Determine the [X, Y] coordinate at the center of the cell enclosing the given text.  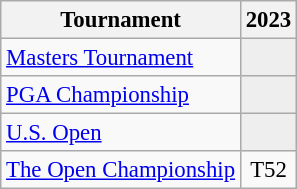
Masters Tournament [121, 58]
U.S. Open [121, 133]
PGA Championship [121, 95]
Tournament [121, 20]
T52 [268, 170]
2023 [268, 20]
The Open Championship [121, 170]
